Search for the cell housing the specified text and yield its (X, Y) center coordinate. 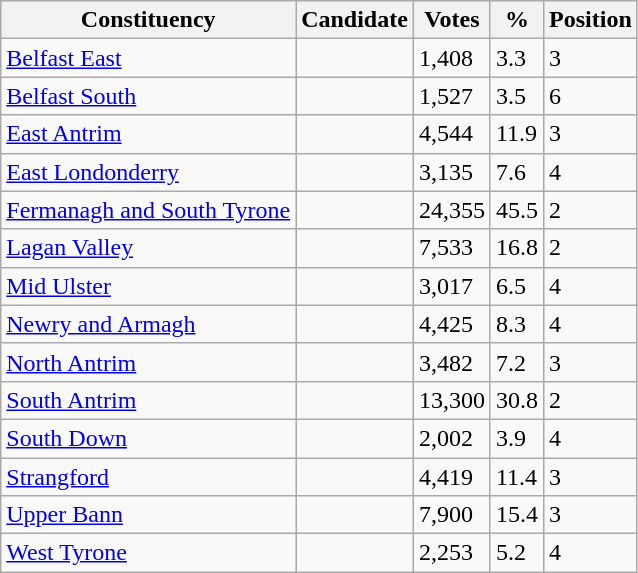
Votes (452, 20)
3.3 (516, 58)
Upper Bann (148, 515)
8.3 (516, 324)
3,135 (452, 172)
North Antrim (148, 362)
Lagan Valley (148, 248)
7,533 (452, 248)
2,253 (452, 553)
4,544 (452, 134)
Position (591, 20)
6 (591, 96)
Belfast South (148, 96)
Mid Ulster (148, 286)
3.9 (516, 438)
East Antrim (148, 134)
4,419 (452, 477)
45.5 (516, 210)
3,017 (452, 286)
5.2 (516, 553)
15.4 (516, 515)
Constituency (148, 20)
Belfast East (148, 58)
6.5 (516, 286)
1,408 (452, 58)
7,900 (452, 515)
East Londonderry (148, 172)
11.9 (516, 134)
South Antrim (148, 400)
West Tyrone (148, 553)
13,300 (452, 400)
3.5 (516, 96)
Fermanagh and South Tyrone (148, 210)
Newry and Armagh (148, 324)
% (516, 20)
Strangford (148, 477)
30.8 (516, 400)
South Down (148, 438)
24,355 (452, 210)
11.4 (516, 477)
4,425 (452, 324)
3,482 (452, 362)
2,002 (452, 438)
Candidate (355, 20)
7.2 (516, 362)
1,527 (452, 96)
16.8 (516, 248)
7.6 (516, 172)
